Determine the (x, y) coordinate at the center of the cell enclosing the given text.  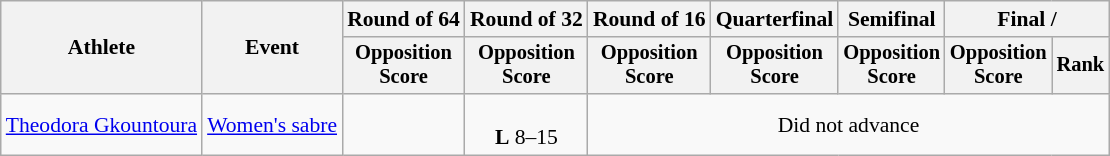
Round of 32 (526, 19)
Theodora Gkountoura (102, 124)
L 8–15 (526, 124)
Did not advance (848, 124)
Round of 16 (650, 19)
Semifinal (892, 19)
Round of 64 (404, 19)
Event (272, 48)
Athlete (102, 48)
Rank (1081, 66)
Women's sabre (272, 124)
Final / (1027, 19)
Quarterfinal (775, 19)
